Return the [x, y] coordinate for the center point of the cell that contains the specified text.  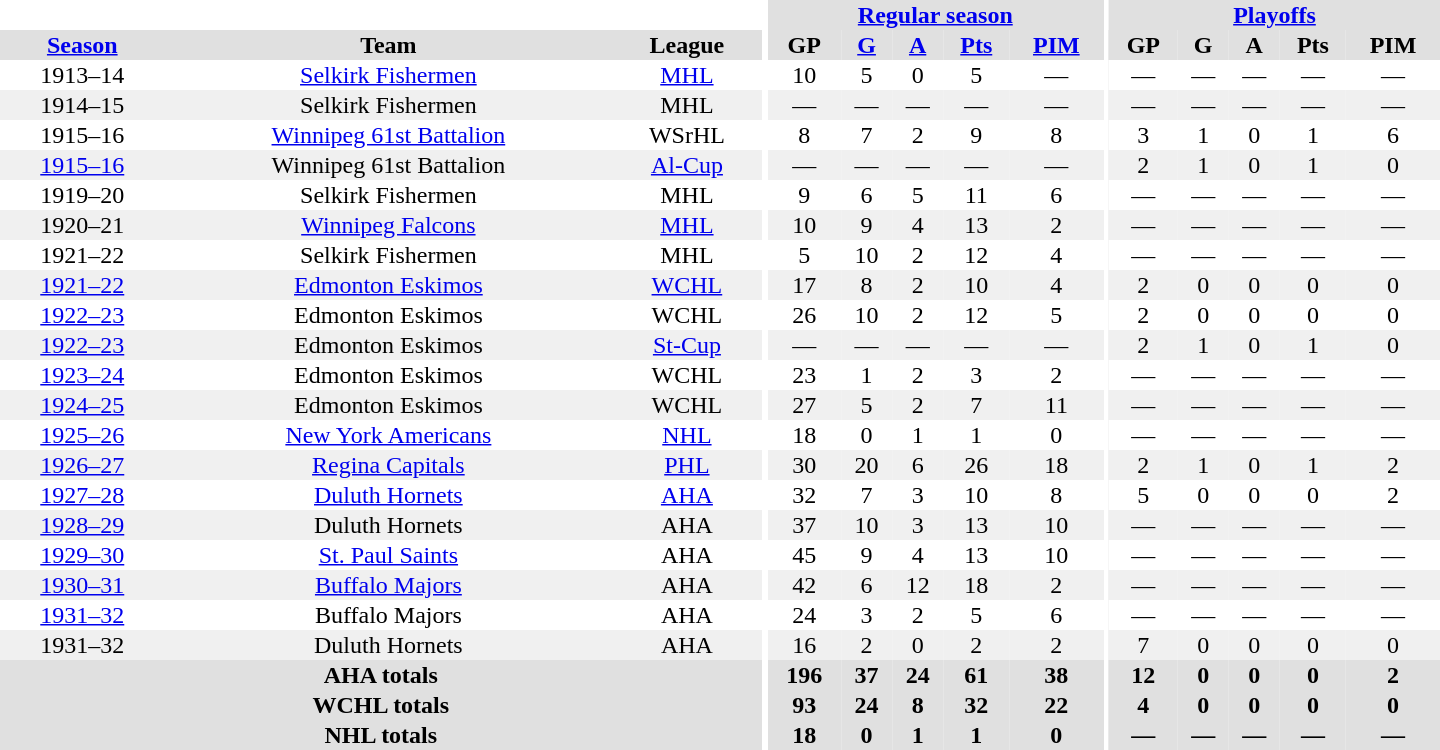
17 [804, 285]
St-Cup [686, 345]
Winnipeg Falcons [389, 225]
NHL totals [381, 735]
1929–30 [82, 555]
1919–20 [82, 195]
PHL [686, 465]
New York Americans [389, 435]
1920–21 [82, 225]
League [686, 45]
38 [1056, 675]
16 [804, 645]
1927–28 [82, 495]
Season [82, 45]
Playoffs [1274, 15]
Al-Cup [686, 165]
NHL [686, 435]
AHA totals [381, 675]
1923–24 [82, 375]
1924–25 [82, 405]
Regina Capitals [389, 465]
1926–27 [82, 465]
1913–14 [82, 75]
1930–31 [82, 585]
20 [866, 465]
WCHL totals [381, 705]
61 [976, 675]
1928–29 [82, 525]
30 [804, 465]
St. Paul Saints [389, 555]
22 [1056, 705]
Regular season [935, 15]
1914–15 [82, 105]
45 [804, 555]
WSrHL [686, 135]
196 [804, 675]
23 [804, 375]
42 [804, 585]
93 [804, 705]
Team [389, 45]
27 [804, 405]
1925–26 [82, 435]
